From the cell containing the given text, extract its center point as (x, y) coordinate. 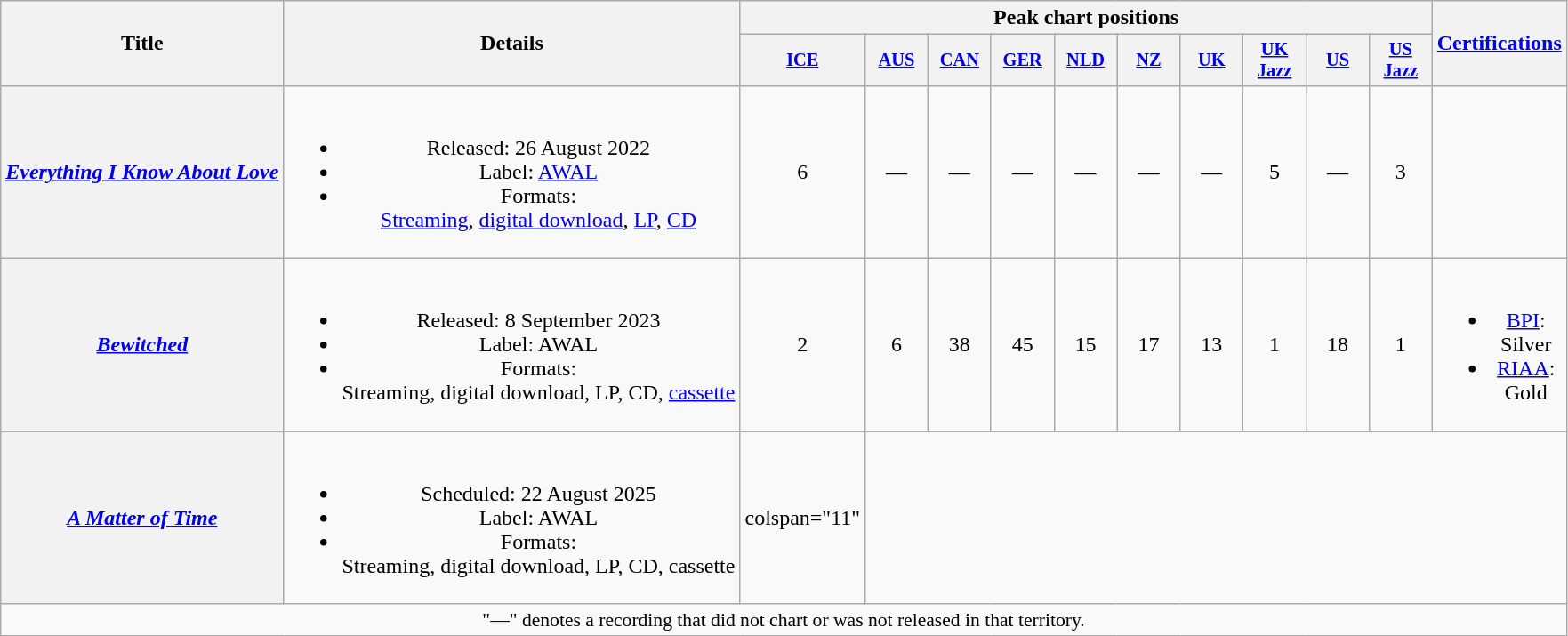
"—" denotes a recording that did not chart or was not released in that territory. (784, 620)
GER (1023, 60)
UK (1211, 60)
3 (1400, 172)
Certifications (1500, 44)
Title (142, 44)
Scheduled: 22 August 2025Label: AWALFormats:Streaming, digital download, LP, CD, cassette (512, 518)
18 (1338, 345)
15 (1085, 345)
38 (959, 345)
BPI:SilverRIAA:Gold (1500, 345)
45 (1023, 345)
Details (512, 44)
UKJazz (1275, 60)
13 (1211, 345)
USJazz (1400, 60)
AUS (897, 60)
Peak chart positions (1086, 18)
NLD (1085, 60)
Everything I Know About Love (142, 172)
CAN (959, 60)
5 (1275, 172)
colspan="11" (802, 518)
2 (802, 345)
Bewitched (142, 345)
Released: 8 September 2023Label: AWALFormats:Streaming, digital download, LP, CD, cassette (512, 345)
NZ (1149, 60)
A Matter of Time (142, 518)
17 (1149, 345)
ICE (802, 60)
Released: 26 August 2022Label: AWALFormats:Streaming, digital download, LP, CD (512, 172)
US (1338, 60)
